Detect which cell encompasses the target text, then output its (x, y) center coordinate. 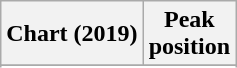
Peakposition (189, 34)
Chart (2019) (72, 34)
